Determine the [X, Y] coordinate at the center of the cell enclosing the given text.  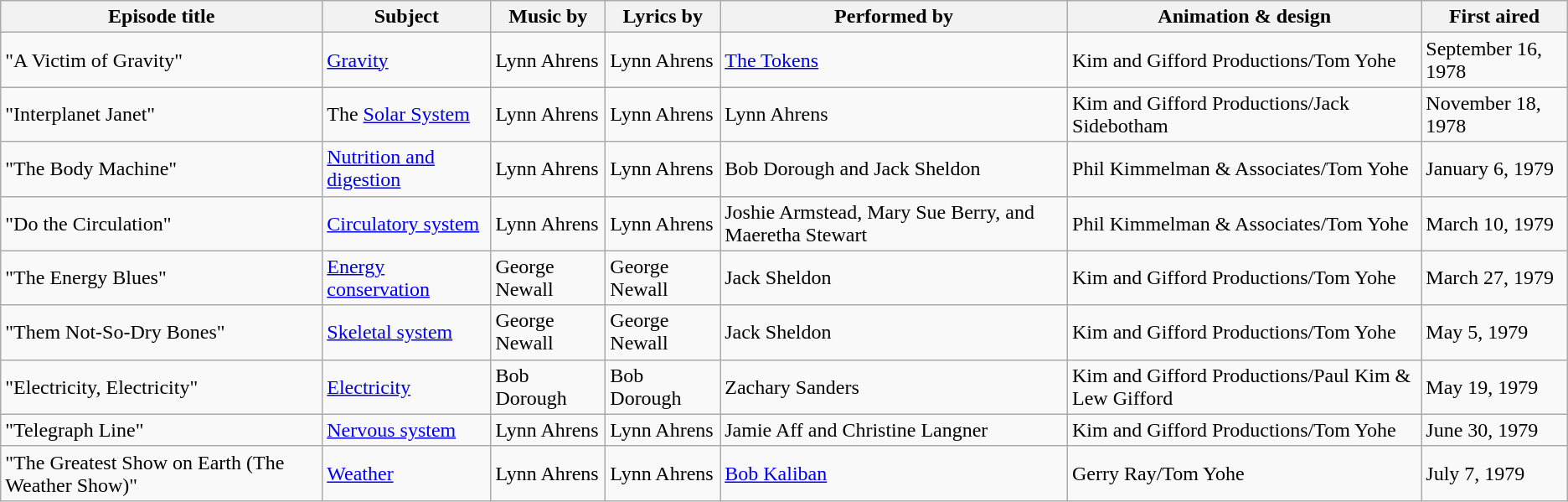
Weather [407, 473]
May 19, 1979 [1494, 387]
"Telegraph Line" [162, 430]
June 30, 1979 [1494, 430]
Music by [548, 17]
"The Energy Blues" [162, 278]
Zachary Sanders [895, 387]
"The Body Machine" [162, 169]
January 6, 1979 [1494, 169]
September 16, 1978 [1494, 60]
Bob Kaliban [895, 473]
"The Greatest Show on Earth (The Weather Show)" [162, 473]
The Tokens [895, 60]
"A Victim of Gravity" [162, 60]
Skeletal system [407, 332]
March 10, 1979 [1494, 223]
"Them Not-So-Dry Bones" [162, 332]
The Solar System [407, 114]
July 7, 1979 [1494, 473]
Jamie Aff and Christine Langner [895, 430]
Electricity [407, 387]
Gerry Ray/Tom Yohe [1245, 473]
Energy conservation [407, 278]
Kim and Gifford Productions/Jack Sidebotham [1245, 114]
Kim and Gifford Productions/Paul Kim & Lew Gifford [1245, 387]
Lyrics by [663, 17]
"Interplanet Janet" [162, 114]
May 5, 1979 [1494, 332]
Gravity [407, 60]
Performed by [895, 17]
Subject [407, 17]
"Electricity, Electricity" [162, 387]
Joshie Armstead, Mary Sue Berry, and Maeretha Stewart [895, 223]
Nervous system [407, 430]
"Do the Circulation" [162, 223]
November 18, 1978 [1494, 114]
Bob Dorough and Jack Sheldon [895, 169]
First aired [1494, 17]
March 27, 1979 [1494, 278]
Circulatory system [407, 223]
Animation & design [1245, 17]
Nutrition and digestion [407, 169]
Episode title [162, 17]
